Scan for the cell matching the given text and deliver its [x, y] coordinate at center. 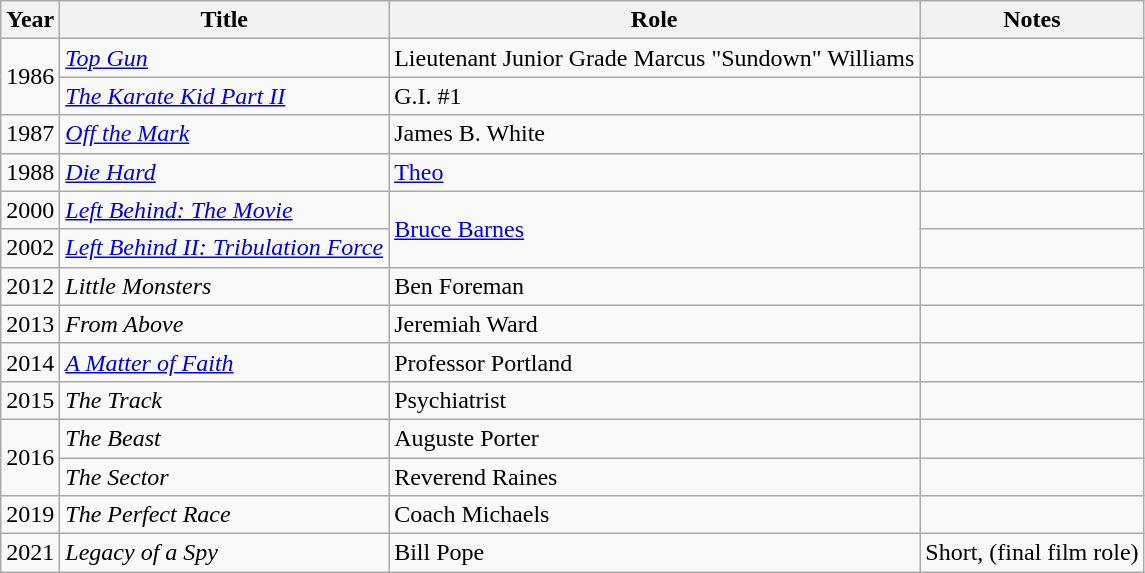
A Matter of Faith [224, 362]
2012 [30, 286]
Lieutenant Junior Grade Marcus "Sundown" Williams [654, 58]
Off the Mark [224, 134]
From Above [224, 324]
Bill Pope [654, 553]
2014 [30, 362]
Auguste Porter [654, 438]
2021 [30, 553]
Reverend Raines [654, 477]
Year [30, 20]
Theo [654, 172]
G.I. #1 [654, 96]
The Sector [224, 477]
Ben Foreman [654, 286]
Legacy of a Spy [224, 553]
Short, (final film role) [1032, 553]
Title [224, 20]
James B. White [654, 134]
Jeremiah Ward [654, 324]
The Karate Kid Part II [224, 96]
Left Behind: The Movie [224, 210]
Die Hard [224, 172]
1986 [30, 77]
Bruce Barnes [654, 229]
1987 [30, 134]
Professor Portland [654, 362]
Coach Michaels [654, 515]
Psychiatrist [654, 400]
2015 [30, 400]
Left Behind II: Tribulation Force [224, 248]
Top Gun [224, 58]
2013 [30, 324]
The Track [224, 400]
Notes [1032, 20]
The Perfect Race [224, 515]
Role [654, 20]
2002 [30, 248]
1988 [30, 172]
The Beast [224, 438]
2000 [30, 210]
Little Monsters [224, 286]
2016 [30, 457]
2019 [30, 515]
